From the cell containing the given text, extract its center point as (x, y) coordinate. 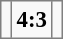
4:3 (32, 20)
